Identify which cell holds the provided text, then report its (X, Y) central coordinate. 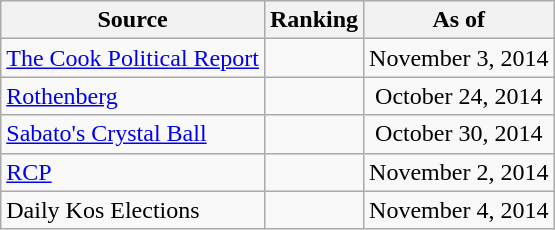
The Cook Political Report (133, 58)
RCP (133, 172)
Sabato's Crystal Ball (133, 134)
November 2, 2014 (459, 172)
Source (133, 20)
November 3, 2014 (459, 58)
October 24, 2014 (459, 96)
Daily Kos Elections (133, 210)
As of (459, 20)
October 30, 2014 (459, 134)
Ranking (314, 20)
November 4, 2014 (459, 210)
Rothenberg (133, 96)
